Pinpoint the cell where the given text exists, returning its [x, y] midpoint coordinate. 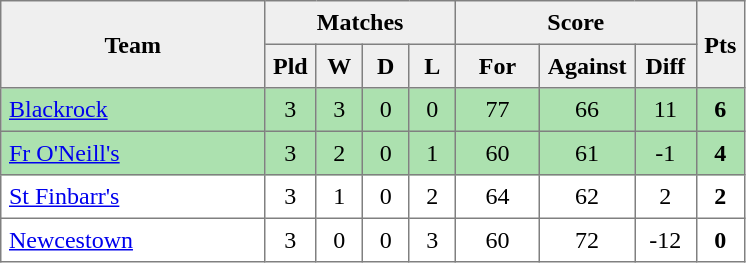
Blackrock [133, 110]
6 [720, 110]
Team [133, 44]
62 [586, 197]
St Finbarr's [133, 197]
Pld [290, 66]
Diff [666, 66]
Fr O'Neill's [133, 153]
61 [586, 153]
D [385, 66]
W [339, 66]
Against [586, 66]
4 [720, 153]
66 [586, 110]
-1 [666, 153]
Score [576, 23]
72 [586, 240]
-12 [666, 240]
77 [497, 110]
Matches [360, 23]
Pts [720, 44]
64 [497, 197]
11 [666, 110]
L [432, 66]
Newcestown [133, 240]
For [497, 66]
